Provide the (x, y) coordinate of the cell's center where the given text is located.  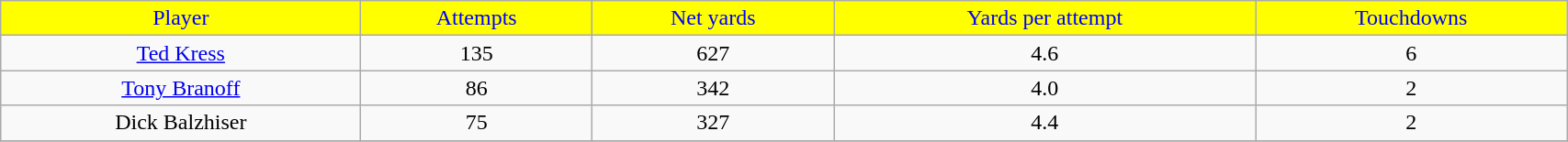
627 (713, 53)
Touchdowns (1411, 18)
327 (713, 123)
4.0 (1045, 88)
Tony Branoff (181, 88)
75 (477, 123)
4.6 (1045, 53)
Player (181, 18)
135 (477, 53)
342 (713, 88)
Dick Balzhiser (181, 123)
Ted Kress (181, 53)
Yards per attempt (1045, 18)
Attempts (477, 18)
86 (477, 88)
4.4 (1045, 123)
6 (1411, 53)
Net yards (713, 18)
